Determine the [x, y] coordinate at the center of the cell enclosing the given text.  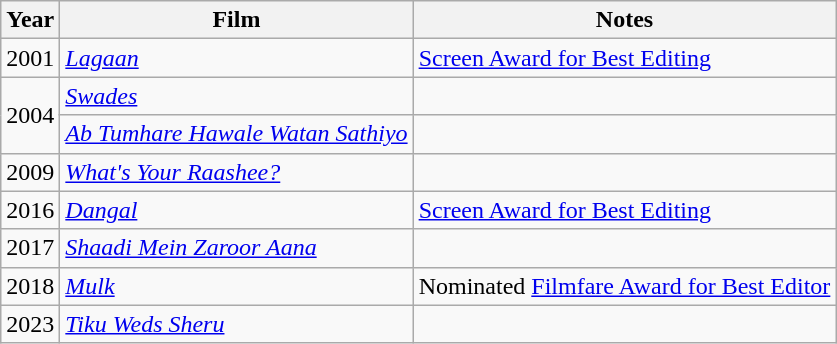
Lagaan [236, 58]
Tiku Weds Sheru [236, 324]
2009 [30, 172]
Notes [624, 20]
Year [30, 20]
2001 [30, 58]
Film [236, 20]
2016 [30, 210]
2017 [30, 248]
Ab Tumhare Hawale Watan Sathiyo [236, 134]
Swades [236, 96]
2018 [30, 286]
2023 [30, 324]
Nominated Filmfare Award for Best Editor [624, 286]
Dangal [236, 210]
Shaadi Mein Zaroor Aana [236, 248]
What's Your Raashee? [236, 172]
2004 [30, 115]
Mulk [236, 286]
